For the text-containing cell, return its midpoint in [X, Y] coordinate format. 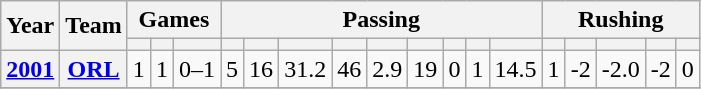
19 [426, 69]
2.9 [388, 69]
ORL [94, 69]
Games [174, 20]
5 [232, 69]
46 [350, 69]
31.2 [306, 69]
0–1 [196, 69]
Year [30, 26]
16 [262, 69]
2001 [30, 69]
-2.0 [620, 69]
Passing [382, 20]
Team [94, 26]
Rushing [620, 20]
14.5 [516, 69]
